Identify which cell holds the provided text, then report its (X, Y) central coordinate. 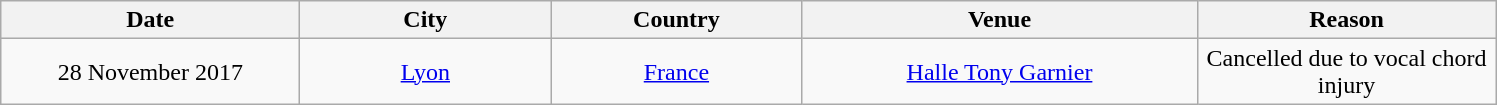
City (426, 20)
Venue (1000, 20)
Country (676, 20)
Reason (1346, 20)
Date (150, 20)
28 November 2017 (150, 72)
Halle Tony Garnier (1000, 72)
Lyon (426, 72)
France (676, 72)
Cancelled due to vocal chord injury (1346, 72)
